Identify which cell holds the provided text, then report its [X, Y] central coordinate. 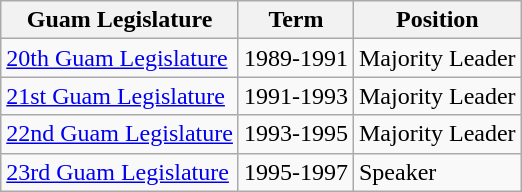
Speaker [437, 172]
20th Guam Legislature [120, 58]
1995-1997 [296, 172]
21st Guam Legislature [120, 96]
Position [437, 20]
Guam Legislature [120, 20]
1991-1993 [296, 96]
1989-1991 [296, 58]
23rd Guam Legislature [120, 172]
22nd Guam Legislature [120, 134]
1993-1995 [296, 134]
Term [296, 20]
